Find where the given text appears and provide that cell's center as [X, Y] coordinate. 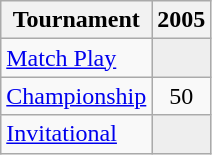
Match Play [76, 58]
Tournament [76, 20]
2005 [182, 20]
Invitational [76, 134]
Championship [76, 96]
50 [182, 96]
